Determine the [x, y] coordinate at the center of the cell enclosing the given text.  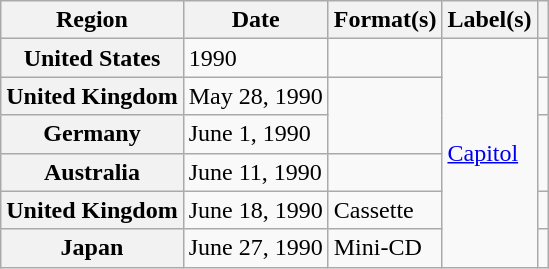
Japan [92, 248]
Format(s) [385, 20]
Label(s) [490, 20]
June 1, 1990 [256, 134]
Mini-CD [385, 248]
Capitol [490, 153]
May 28, 1990 [256, 96]
June 11, 1990 [256, 172]
1990 [256, 58]
Region [92, 20]
Date [256, 20]
United States [92, 58]
June 27, 1990 [256, 248]
Germany [92, 134]
June 18, 1990 [256, 210]
Australia [92, 172]
Cassette [385, 210]
